Return the (x, y) coordinate for the center point of the cell that contains the specified text.  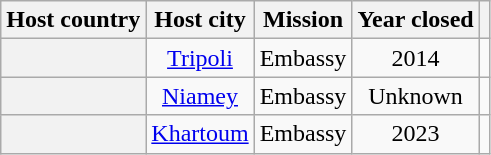
Tripoli (200, 58)
Khartoum (200, 134)
2023 (416, 134)
2014 (416, 58)
Host country (74, 20)
Host city (200, 20)
Year closed (416, 20)
Niamey (200, 96)
Unknown (416, 96)
Mission (303, 20)
